From the cell containing the given text, extract its center point as (X, Y) coordinate. 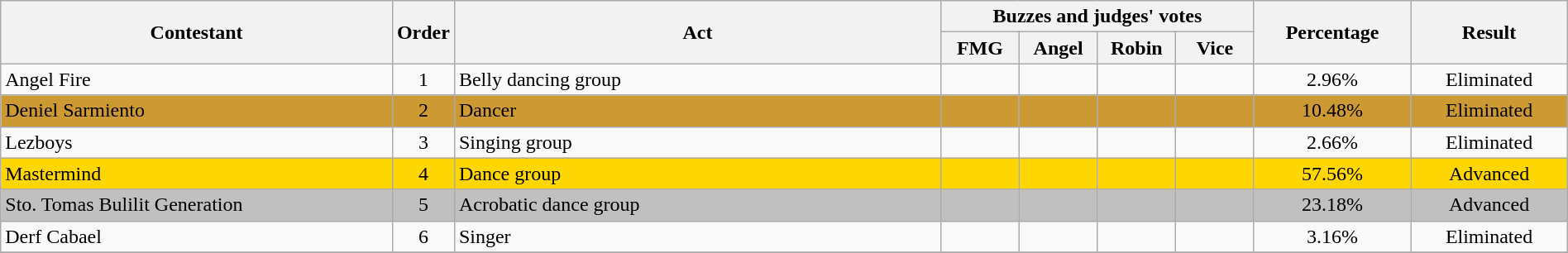
Dance group (697, 174)
Act (697, 32)
Derf Cabael (197, 236)
57.56% (1331, 174)
1 (423, 79)
Buzzes and judges' votes (1098, 17)
10.48% (1331, 111)
3 (423, 142)
3.16% (1331, 236)
Contestant (197, 32)
Angel Fire (197, 79)
Deniel Sarmiento (197, 111)
Acrobatic dance group (697, 205)
Order (423, 32)
Belly dancing group (697, 79)
Dancer (697, 111)
2.66% (1331, 142)
Mastermind (197, 174)
Percentage (1331, 32)
Robin (1136, 48)
Vice (1216, 48)
23.18% (1331, 205)
6 (423, 236)
Lezboys (197, 142)
5 (423, 205)
FMG (981, 48)
2 (423, 111)
2.96% (1331, 79)
Sto. Tomas Bulilit Generation (197, 205)
Singing group (697, 142)
4 (423, 174)
Angel (1059, 48)
Result (1489, 32)
Singer (697, 236)
